From the cell containing the given text, extract its center point as (x, y) coordinate. 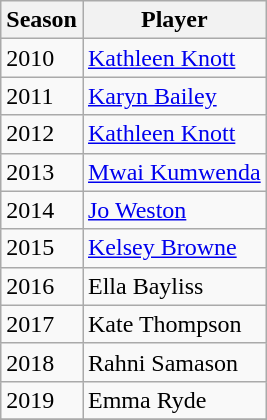
2019 (42, 400)
Rahni Samason (174, 362)
2016 (42, 286)
2011 (42, 96)
Karyn Bailey (174, 96)
2015 (42, 248)
Player (174, 20)
2010 (42, 58)
Season (42, 20)
Mwai Kumwenda (174, 172)
Kelsey Browne (174, 248)
Ella Bayliss (174, 286)
Kate Thompson (174, 324)
2013 (42, 172)
2017 (42, 324)
Jo Weston (174, 210)
2014 (42, 210)
2012 (42, 134)
Emma Ryde (174, 400)
2018 (42, 362)
